Return (X, Y) of the center of cell containing provided text 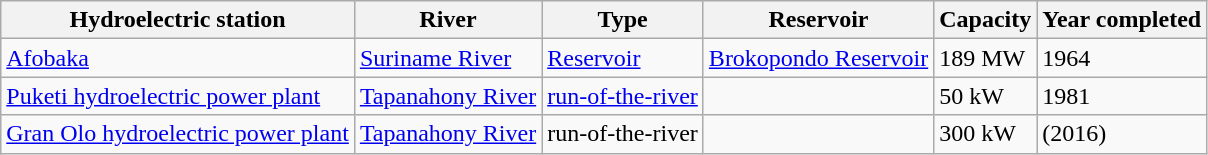
1964 (1122, 58)
Gran Olo hydroelectric power plant (178, 134)
Afobaka (178, 58)
River (448, 20)
Type (623, 20)
Puketi hydroelectric power plant (178, 96)
Suriname River (448, 58)
1981 (1122, 96)
(2016) (1122, 134)
189 MW (986, 58)
Hydroelectric station (178, 20)
Year completed (1122, 20)
50 kW (986, 96)
Brokopondo Reservoir (818, 58)
300 kW (986, 134)
Capacity (986, 20)
